Locate the cell with the specified text and output its [X, Y] center coordinate. 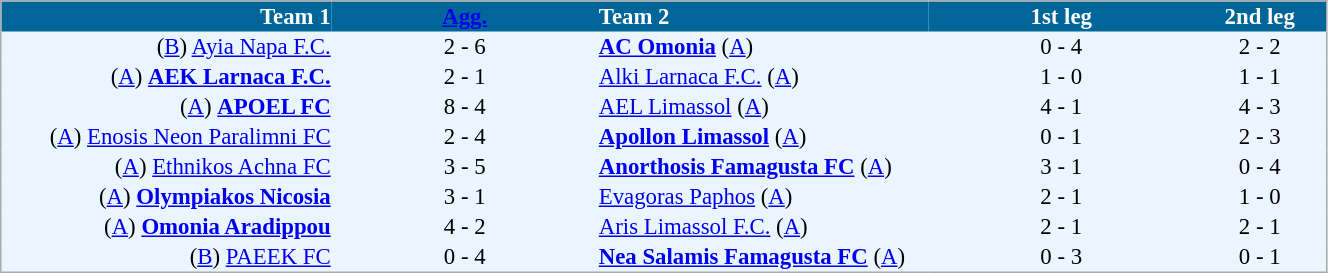
(B) Ayia Napa F.C. [166, 47]
4 - 1 [1062, 107]
2 - 6 [464, 47]
(A) AEK Larnaca F.C. [166, 77]
4 - 2 [464, 227]
2 - 4 [464, 137]
(A) Omonia Aradippou [166, 227]
2nd leg [1260, 16]
Team 2 [762, 16]
Agg. [464, 16]
4 - 3 [1260, 107]
AC Omonia (A) [762, 47]
(A) APOEL FC [166, 107]
(A) Ethnikos Achna FC [166, 167]
AEL Limassol (A) [762, 107]
Evagoras Paphos (A) [762, 197]
1st leg [1062, 16]
(A) Olympiakos Nicosia [166, 197]
Apollon Limassol (A) [762, 137]
Alki Larnaca F.C. (A) [762, 77]
Anorthosis Famagusta FC (A) [762, 167]
2 - 3 [1260, 137]
Team 1 [166, 16]
8 - 4 [464, 107]
1 - 1 [1260, 77]
(B) PAEEK FC [166, 257]
0 - 3 [1062, 257]
2 - 2 [1260, 47]
Nea Salamis Famagusta FC (A) [762, 257]
(A) Enosis Neon Paralimni FC [166, 137]
Aris Limassol F.C. (A) [762, 227]
3 - 5 [464, 167]
